Detect which cell encompasses the target text, then output its [x, y] center coordinate. 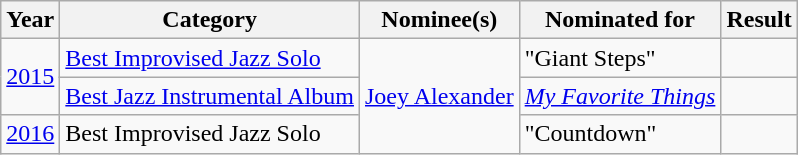
Best Jazz Instrumental Album [210, 96]
Result [759, 20]
My Favorite Things [620, 96]
"Countdown" [620, 134]
Category [210, 20]
Nominee(s) [439, 20]
Nominated for [620, 20]
Year [30, 20]
Joey Alexander [439, 96]
2015 [30, 77]
"Giant Steps" [620, 58]
2016 [30, 134]
